Search for the cell housing the specified text and yield its (X, Y) center coordinate. 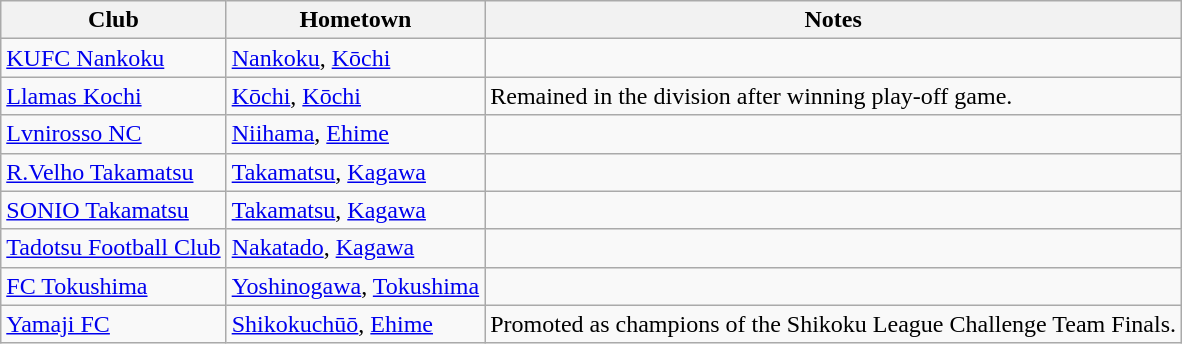
Nakatado, Kagawa (356, 248)
Kōchi, Kōchi (356, 96)
SONIO Takamatsu (114, 210)
Remained in the division after winning play-off game. (834, 96)
Nankoku, Kōchi (356, 58)
Club (114, 20)
Tadotsu Football Club (114, 248)
Yoshinogawa, Tokushima (356, 286)
Shikokuchūō, Ehime (356, 324)
R.Velho Takamatsu (114, 172)
Niihama, Ehime (356, 134)
KUFC Nankoku (114, 58)
Notes (834, 20)
Lvnirosso NC (114, 134)
Llamas Kochi (114, 96)
Hometown (356, 20)
Yamaji FC (114, 324)
FC Tokushima (114, 286)
Promoted as champions of the Shikoku League Challenge Team Finals. (834, 324)
